Find where the given text appears and provide that cell's center as [X, Y] coordinate. 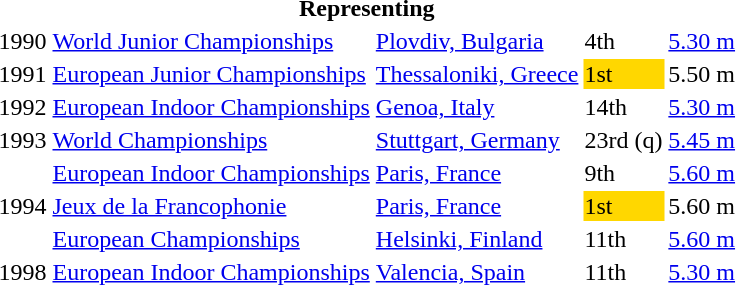
Genoa, Italy [477, 107]
Helsinki, Finland [477, 239]
Jeux de la Francophonie [211, 206]
World Championships [211, 140]
European Championships [211, 239]
European Junior Championships [211, 74]
4th [624, 41]
14th [624, 107]
Thessaloniki, Greece [477, 74]
9th [624, 173]
World Junior Championships [211, 41]
23rd (q) [624, 140]
11th [624, 239]
Plovdiv, Bulgaria [477, 41]
Stuttgart, Germany [477, 140]
